Determine the [x, y] coordinate at the center of the cell enclosing the given text.  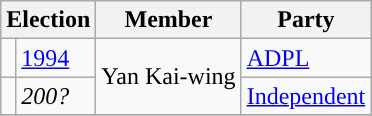
1994 [56, 58]
ADPL [306, 58]
200? [56, 96]
Election [48, 20]
Independent [306, 96]
Yan Kai-wing [168, 77]
Member [168, 20]
Party [306, 20]
